Locate the cell with the specified text and output its [x, y] center coordinate. 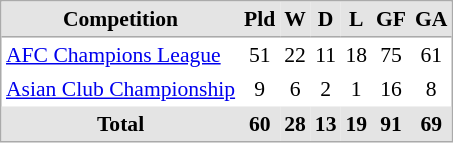
6 [296, 89]
D [326, 20]
60 [260, 123]
W [296, 20]
Total [121, 123]
8 [432, 89]
22 [296, 55]
51 [260, 55]
Pld [260, 20]
9 [260, 89]
61 [432, 55]
11 [326, 55]
GA [432, 20]
L [356, 20]
2 [326, 89]
91 [392, 123]
75 [392, 55]
69 [432, 123]
28 [296, 123]
AFC Champions League [121, 55]
1 [356, 89]
Asian Club Championship [121, 89]
18 [356, 55]
13 [326, 123]
GF [392, 20]
16 [392, 89]
Competition [121, 20]
19 [356, 123]
